Pinpoint the cell where the given text exists, returning its [X, Y] midpoint coordinate. 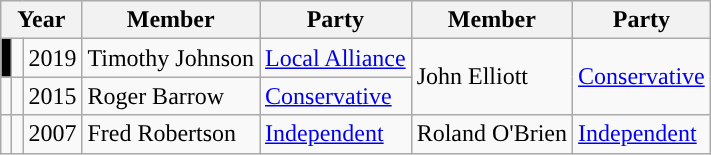
2015 [52, 96]
2007 [52, 134]
2019 [52, 58]
Roland O'Brien [492, 134]
Fred Robertson [171, 134]
Local Alliance [336, 58]
Timothy Johnson [171, 58]
John Elliott [492, 77]
Year [42, 20]
Roger Barrow [171, 96]
